Pinpoint the cell where the given text exists, returning its [x, y] midpoint coordinate. 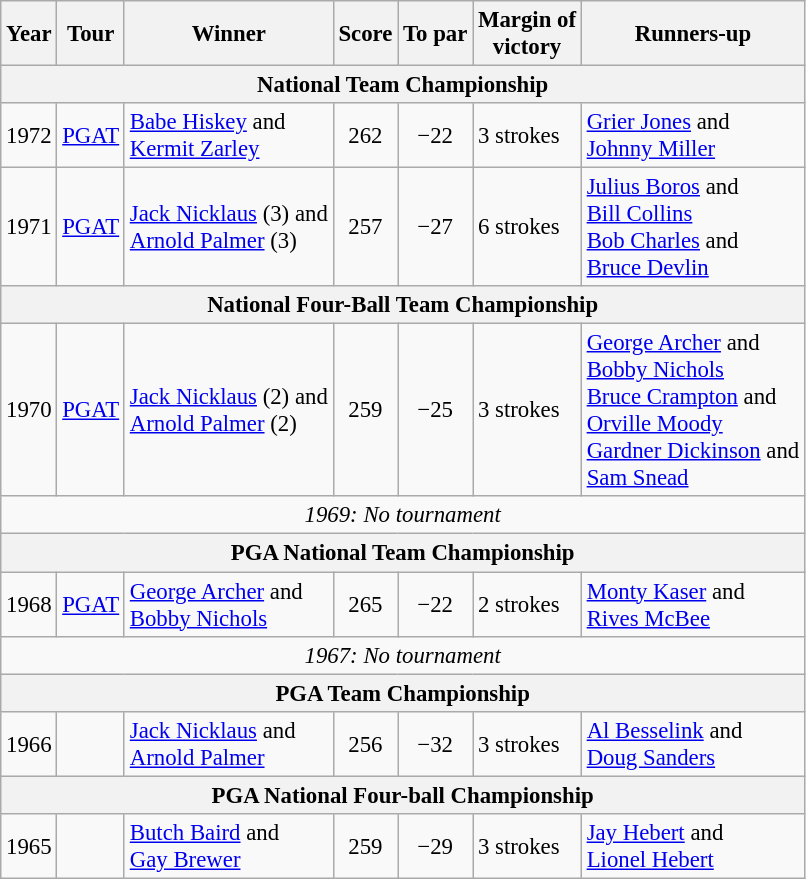
Runners-up [692, 34]
1965 [29, 846]
Jack Nicklaus (2) and Arnold Palmer (2) [228, 410]
PGA National Team Championship [403, 553]
−32 [436, 744]
Al Besselink and Doug Sanders [692, 744]
2 strokes [528, 604]
Winner [228, 34]
1966 [29, 744]
Babe Hiskey and Kermit Zarley [228, 136]
−27 [436, 228]
262 [366, 136]
257 [366, 228]
National Four-Ball Team Championship [403, 305]
Margin ofvictory [528, 34]
1968 [29, 604]
PGA Team Championship [403, 693]
−25 [436, 410]
1972 [29, 136]
National Team Championship [403, 85]
Butch Baird and Gay Brewer [228, 846]
6 strokes [528, 228]
Tour [91, 34]
Monty Kaser and Rives McBee [692, 604]
To par [436, 34]
1969: No tournament [403, 515]
Julius Boros and Bill Collins Bob Charles and Bruce Devlin [692, 228]
Year [29, 34]
George Archer and Bobby Nichols [228, 604]
1970 [29, 410]
1971 [29, 228]
Score [366, 34]
PGA National Four-ball Championship [403, 795]
−29 [436, 846]
George Archer and Bobby Nichols Bruce Crampton and Orville Moody Gardner Dickinson and Sam Snead [692, 410]
Grier Jones and Johnny Miller [692, 136]
1967: No tournament [403, 655]
Jack Nicklaus and Arnold Palmer [228, 744]
256 [366, 744]
Jay Hebert and Lionel Hebert [692, 846]
Jack Nicklaus (3) and Arnold Palmer (3) [228, 228]
265 [366, 604]
